From the cell containing the given text, extract its center point as [x, y] coordinate. 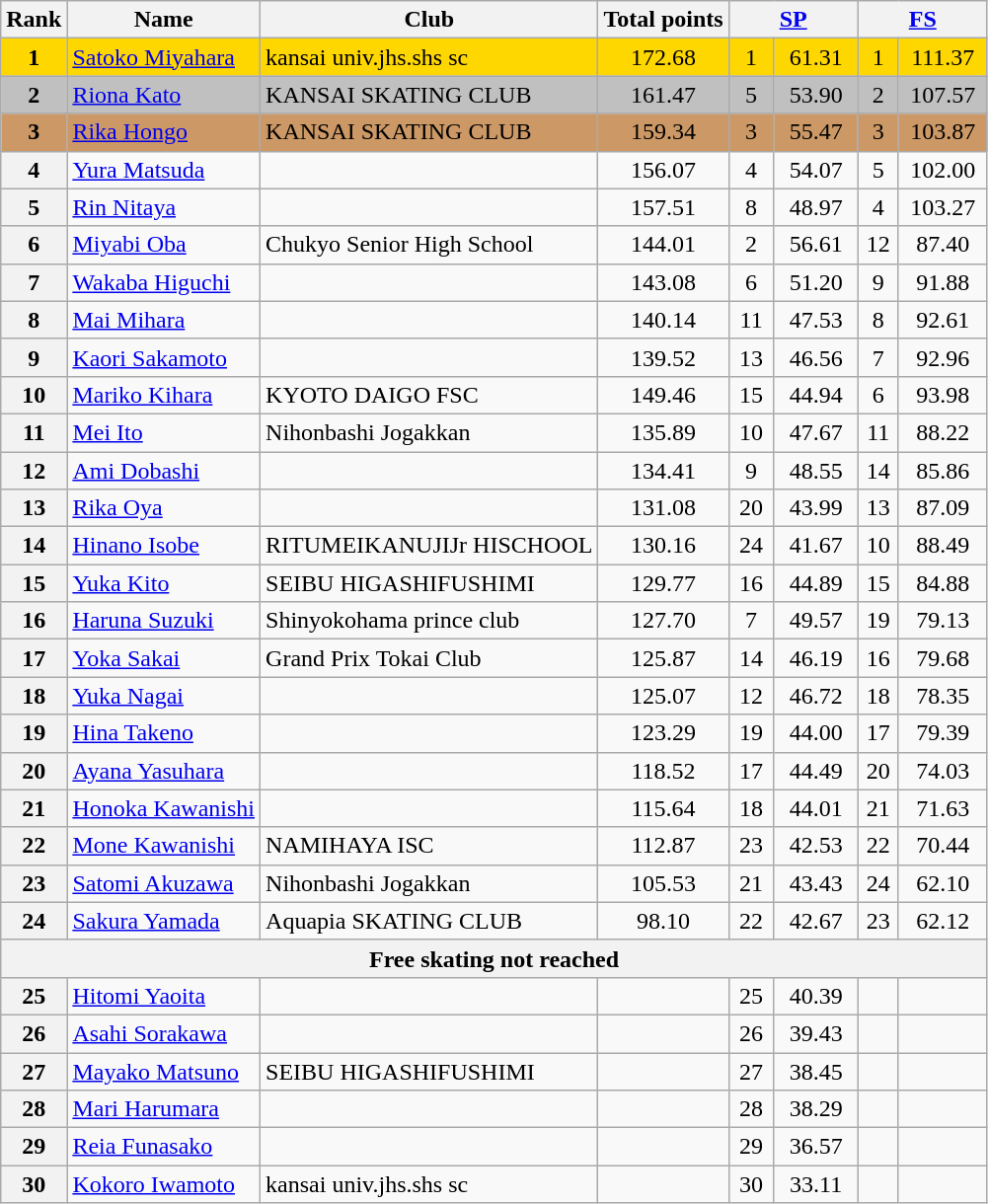
56.61 [815, 245]
61.31 [815, 57]
105.53 [663, 883]
47.67 [815, 432]
Ami Dobashi [164, 471]
149.46 [663, 395]
74.03 [943, 771]
Mei Ito [164, 432]
85.86 [943, 471]
62.10 [943, 883]
Shinyokohama prince club [429, 621]
143.08 [663, 282]
87.09 [943, 508]
Rika Oya [164, 508]
46.56 [815, 357]
107.57 [943, 95]
84.88 [943, 583]
161.47 [663, 95]
46.72 [815, 696]
Grand Prix Tokai Club [429, 658]
79.68 [943, 658]
42.67 [815, 921]
Yuka Kito [164, 583]
Mone Kawanishi [164, 846]
156.07 [663, 170]
RITUMEIKANUJIJr HISCHOOL [429, 546]
135.89 [663, 432]
44.89 [815, 583]
44.94 [815, 395]
Haruna Suzuki [164, 621]
Name [164, 20]
88.22 [943, 432]
140.14 [663, 320]
130.16 [663, 546]
38.29 [815, 1109]
48.97 [815, 207]
NAMIHAYA ISC [429, 846]
Rika Hongo [164, 132]
Kokoro Iwamoto [164, 1184]
125.07 [663, 696]
79.39 [943, 733]
115.64 [663, 808]
Hina Takeno [164, 733]
159.34 [663, 132]
48.55 [815, 471]
43.43 [815, 883]
102.00 [943, 170]
Chukyo Senior High School [429, 245]
51.20 [815, 282]
38.45 [815, 1071]
131.08 [663, 508]
FS [922, 20]
Yuka Nagai [164, 696]
Yoka Sakai [164, 658]
92.96 [943, 357]
111.37 [943, 57]
KYOTO DAIGO FSC [429, 395]
118.52 [663, 771]
129.77 [663, 583]
103.87 [943, 132]
134.41 [663, 471]
91.88 [943, 282]
Yura Matsuda [164, 170]
70.44 [943, 846]
Hinano Isobe [164, 546]
125.87 [663, 658]
Reia Funasako [164, 1147]
47.53 [815, 320]
112.87 [663, 846]
92.61 [943, 320]
Sakura Yamada [164, 921]
53.90 [815, 95]
Ayana Yasuhara [164, 771]
71.63 [943, 808]
44.01 [815, 808]
41.67 [815, 546]
36.57 [815, 1147]
Club [429, 20]
Rin Nitaya [164, 207]
139.52 [663, 357]
SP [794, 20]
46.19 [815, 658]
Rank [34, 20]
87.40 [943, 245]
Mayako Matsuno [164, 1071]
Honoka Kawanishi [164, 808]
Mariko Kihara [164, 395]
98.10 [663, 921]
127.70 [663, 621]
123.29 [663, 733]
54.07 [815, 170]
Riona Kato [164, 95]
Kaori Sakamoto [164, 357]
49.57 [815, 621]
103.27 [943, 207]
79.13 [943, 621]
44.00 [815, 733]
33.11 [815, 1184]
Satomi Akuzawa [164, 883]
78.35 [943, 696]
88.49 [943, 546]
Free skating not reached [494, 958]
93.98 [943, 395]
172.68 [663, 57]
44.49 [815, 771]
39.43 [815, 1033]
55.47 [815, 132]
Satoko Miyahara [164, 57]
Wakaba Higuchi [164, 282]
Aquapia SKATING CLUB [429, 921]
Total points [663, 20]
144.01 [663, 245]
Mai Mihara [164, 320]
62.12 [943, 921]
157.51 [663, 207]
Mari Harumara [164, 1109]
Asahi Sorakawa [164, 1033]
Hitomi Yaoita [164, 996]
40.39 [815, 996]
42.53 [815, 846]
43.99 [815, 508]
Miyabi Oba [164, 245]
